Find where the given text appears and provide that cell's center as [x, y] coordinate. 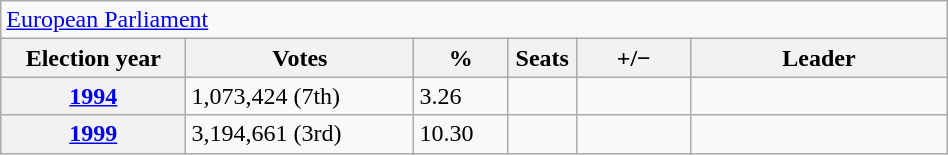
1999 [94, 134]
Leader [819, 58]
Election year [94, 58]
1994 [94, 96]
Votes [300, 58]
3,194,661 (3rd) [300, 134]
+/− [634, 58]
10.30 [461, 134]
Seats [542, 58]
% [461, 58]
3.26 [461, 96]
1,073,424 (7th) [300, 96]
European Parliament [474, 20]
